Pinpoint the cell where the given text exists, returning its (x, y) midpoint coordinate. 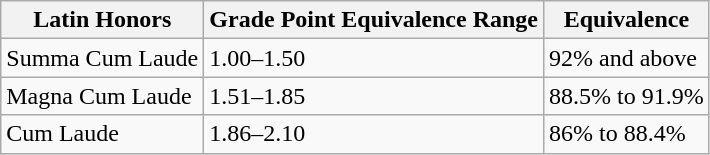
88.5% to 91.9% (627, 96)
Cum Laude (102, 134)
Latin Honors (102, 20)
Equivalence (627, 20)
Summa Cum Laude (102, 58)
Magna Cum Laude (102, 96)
92% and above (627, 58)
86% to 88.4% (627, 134)
1.00–1.50 (374, 58)
1.51–1.85 (374, 96)
1.86–2.10 (374, 134)
Grade Point Equivalence Range (374, 20)
